From the cell containing the given text, extract its center point as [X, Y] coordinate. 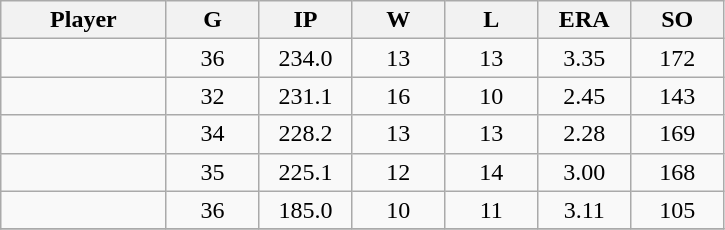
2.45 [584, 96]
105 [678, 210]
3.11 [584, 210]
11 [492, 210]
234.0 [306, 58]
231.1 [306, 96]
143 [678, 96]
W [398, 20]
16 [398, 96]
L [492, 20]
228.2 [306, 134]
172 [678, 58]
2.28 [584, 134]
G [212, 20]
ERA [584, 20]
3.35 [584, 58]
34 [212, 134]
35 [212, 172]
Player [84, 20]
14 [492, 172]
IP [306, 20]
3.00 [584, 172]
185.0 [306, 210]
169 [678, 134]
32 [212, 96]
SO [678, 20]
225.1 [306, 172]
168 [678, 172]
12 [398, 172]
